Search for the cell housing the specified text and yield its (X, Y) center coordinate. 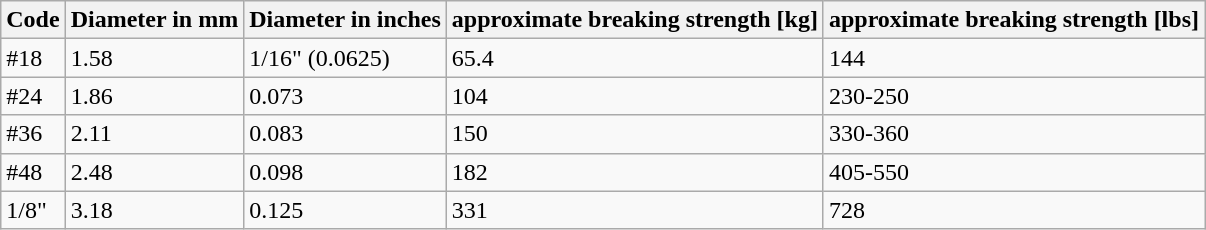
0.125 (346, 210)
1/8" (33, 210)
#36 (33, 134)
approximate breaking strength [lbs] (1014, 20)
2.48 (154, 172)
Diameter in mm (154, 20)
2.11 (154, 134)
0.083 (346, 134)
1/16" (0.0625) (346, 58)
1.86 (154, 96)
Code (33, 20)
230-250 (1014, 96)
approximate breaking strength [kg] (634, 20)
405-550 (1014, 172)
104 (634, 96)
330-360 (1014, 134)
0.098 (346, 172)
#48 (33, 172)
#18 (33, 58)
Diameter in inches (346, 20)
182 (634, 172)
331 (634, 210)
144 (1014, 58)
0.073 (346, 96)
3.18 (154, 210)
1.58 (154, 58)
150 (634, 134)
#24 (33, 96)
728 (1014, 210)
65.4 (634, 58)
